Capture the cell that displays the provided text and extract its (X, Y) central coordinate. 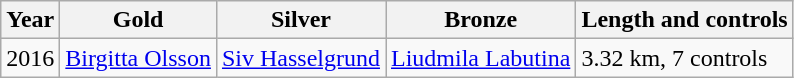
Liudmila Labutina (481, 58)
Bronze (481, 20)
Gold (138, 20)
Siv Hasselgrund (300, 58)
3.32 km, 7 controls (684, 58)
Year (30, 20)
Length and controls (684, 20)
Birgitta Olsson (138, 58)
Silver (300, 20)
2016 (30, 58)
